Return the (x, y) coordinate for the center point of the cell that contains the specified text.  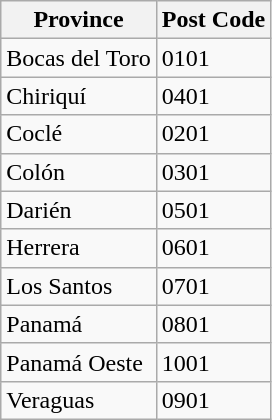
0901 (213, 400)
Los Santos (79, 286)
Veraguas (79, 400)
Herrera (79, 248)
0601 (213, 248)
0401 (213, 96)
Panamá (79, 324)
Panamá Oeste (79, 362)
Coclé (79, 134)
1001 (213, 362)
Darién (79, 210)
Chiriquí (79, 96)
0701 (213, 286)
0301 (213, 172)
0201 (213, 134)
0101 (213, 58)
Bocas del Toro (79, 58)
0501 (213, 210)
Province (79, 20)
Colón (79, 172)
0801 (213, 324)
Post Code (213, 20)
